Determine the [X, Y] coordinate at the center of the cell enclosing the given text.  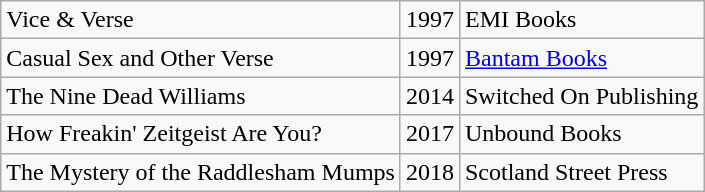
How Freakin' Zeitgeist Are You? [201, 134]
2014 [430, 96]
Switched On Publishing [581, 96]
2017 [430, 134]
Vice & Verse [201, 20]
Bantam Books [581, 58]
2018 [430, 172]
The Mystery of the Raddlesham Mumps [201, 172]
Unbound Books [581, 134]
Casual Sex and Other Verse [201, 58]
The Nine Dead Williams [201, 96]
Scotland Street Press [581, 172]
EMI Books [581, 20]
